Detect which cell encompasses the target text, then output its (X, Y) center coordinate. 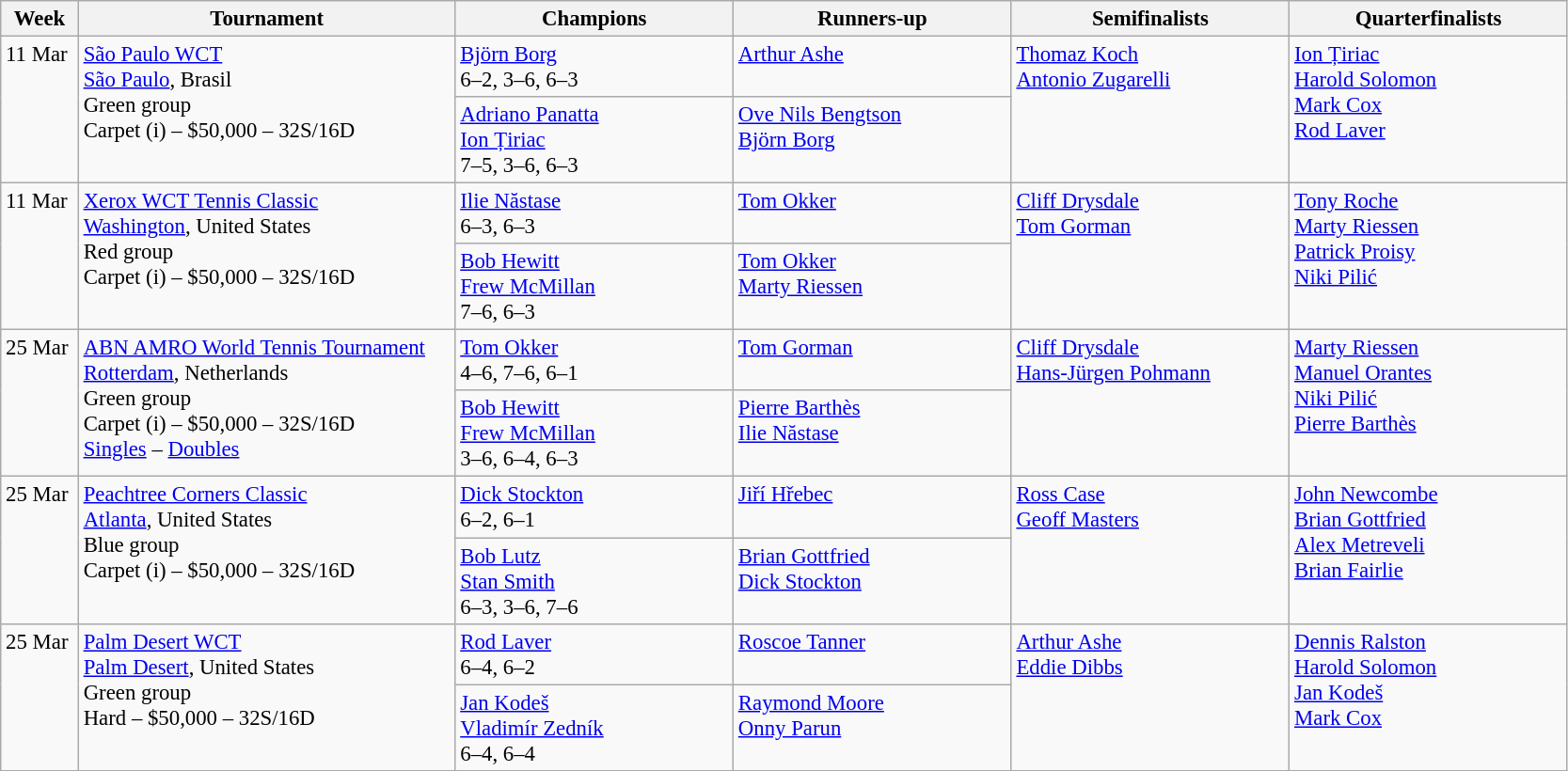
Ove Nils Bengtson Björn Borg (873, 140)
Pierre Barthès Ilie Năstase (873, 434)
Bob Hewitt Frew McMillan7–6, 6–3 (594, 287)
Ross Case Geoff Masters (1150, 550)
Arthur Ashe (873, 68)
Roscoe Tanner (873, 654)
Peachtree Corners Classic Atlanta, United StatesBlue group Carpet (i) – $50,000 – 32S/16D (267, 550)
Xerox WCT Tennis ClassicWashington, United States Red group Carpet (i) – $50,000 – 32S/16D (267, 257)
Tony Roche Marty Riessen Patrick Proisy Niki Pilić (1429, 257)
Thomaz Koch Antonio Zugarelli (1150, 110)
Dennis Ralston Harold Solomon Jan Kodeš Mark Cox (1429, 697)
Dick Stockton6–2, 6–1 (594, 508)
Tom Okker Marty Riessen (873, 287)
Cliff Drysdale Tom Gorman (1150, 257)
Palm Desert WCT Palm Desert, United States Green group Hard – $50,000 – 32S/16D (267, 697)
Adriano Panatta Ion Țiriac7–5, 3–6, 6–3 (594, 140)
Jiří Hřebec (873, 508)
Tom Okker4–6, 7–6, 6–1 (594, 361)
Ion Țiriac Harold Solomon Mark Cox Rod Laver (1429, 110)
Arthur Ashe Eddie Dibbs (1150, 697)
Ilie Năstase6–3, 6–3 (594, 214)
Brian Gottfried Dick Stockton (873, 581)
Tournament (267, 19)
ABN AMRO World Tennis Tournament Rotterdam, NetherlandsGreen group Carpet (i) – $50,000 – 32S/16D Singles – Doubles (267, 403)
Tom Gorman (873, 361)
Quarterfinalists (1429, 19)
Björn Borg6–2, 3–6, 6–3 (594, 68)
John Newcombe Brian Gottfried Alex Metreveli Brian Fairlie (1429, 550)
Week (40, 19)
Semifinalists (1150, 19)
Raymond Moore Onny Parun (873, 728)
Rod Laver6–4, 6–2 (594, 654)
São Paulo WCTSão Paulo, Brasil Green group Carpet (i) – $50,000 – 32S/16D (267, 110)
Marty Riessen Manuel Orantes Niki Pilić Pierre Barthès (1429, 403)
Bob Lutz Stan Smith6–3, 3–6, 7–6 (594, 581)
Runners-up (873, 19)
Cliff Drysdale Hans-Jürgen Pohmann (1150, 403)
Champions (594, 19)
Tom Okker (873, 214)
Jan Kodeš Vladimír Zedník6–4, 6–4 (594, 728)
Bob Hewitt Frew McMillan3–6, 6–4, 6–3 (594, 434)
